Detect which cell encompasses the target text, then output its (x, y) center coordinate. 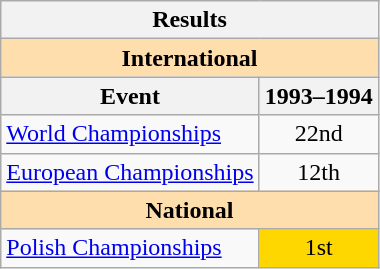
22nd (318, 134)
1993–1994 (318, 96)
International (190, 58)
Results (190, 20)
European Championships (130, 172)
World Championships (130, 134)
National (190, 210)
1st (318, 248)
Event (130, 96)
Polish Championships (130, 248)
12th (318, 172)
